For the text-containing cell, return its midpoint in (x, y) coordinate format. 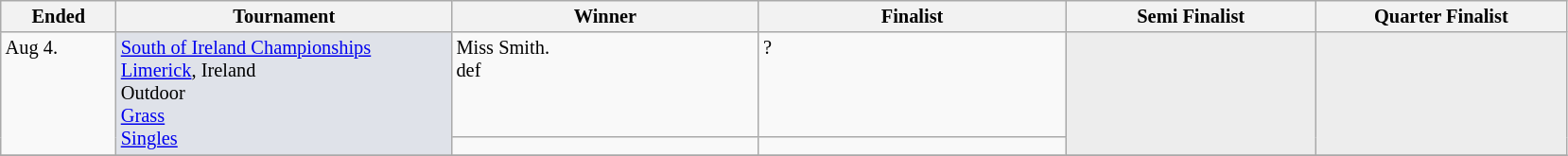
Quarter Finalist (1441, 16)
? (912, 85)
Tournament (284, 16)
South of Ireland ChampionshipsLimerick, IrelandOutdoorGrassSingles (284, 94)
Ended (59, 16)
Aug 4. (59, 94)
Semi Finalist (1192, 16)
Winner (605, 16)
Finalist (912, 16)
Miss Smith.def (605, 85)
